Search for the cell housing the specified text and yield its [X, Y] center coordinate. 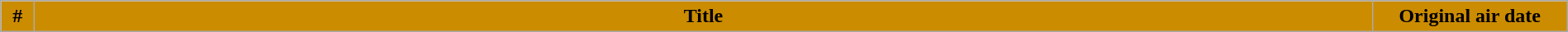
Title [703, 16]
Original air date [1470, 16]
# [18, 16]
